Return the (x, y) coordinate for the center point of the cell that contains the specified text.  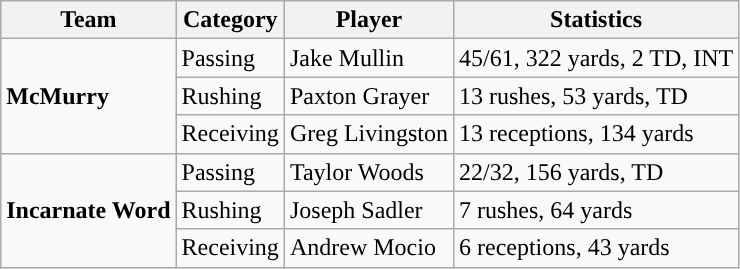
Statistics (596, 20)
45/61, 322 yards, 2 TD, INT (596, 58)
Team (88, 20)
6 receptions, 43 yards (596, 248)
Player (368, 20)
Incarnate Word (88, 210)
13 receptions, 134 yards (596, 134)
22/32, 156 yards, TD (596, 172)
Andrew Mocio (368, 248)
Category (230, 20)
Jake Mullin (368, 58)
Joseph Sadler (368, 210)
Taylor Woods (368, 172)
13 rushes, 53 yards, TD (596, 96)
McMurry (88, 96)
Paxton Grayer (368, 96)
Greg Livingston (368, 134)
7 rushes, 64 yards (596, 210)
